Output the (x, y) coordinate of the center of the cell containing the given text.  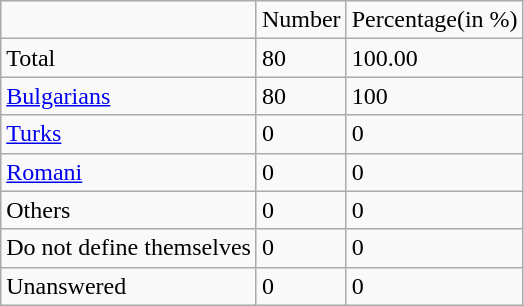
Romani (129, 172)
Total (129, 58)
Percentage(in %) (434, 20)
100 (434, 96)
Bulgarians (129, 96)
Others (129, 210)
100.00 (434, 58)
Number (301, 20)
Turks (129, 134)
Do not define themselves (129, 248)
Unanswered (129, 286)
